Return the [X, Y] coordinate for the center point of the cell that contains the specified text.  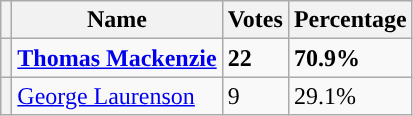
22 [255, 58]
70.9% [350, 58]
Thomas Mackenzie [117, 58]
Percentage [350, 20]
9 [255, 96]
29.1% [350, 96]
Votes [255, 20]
George Laurenson [117, 96]
Name [117, 20]
